Output the (x, y) coordinate of the center of the cell containing the given text.  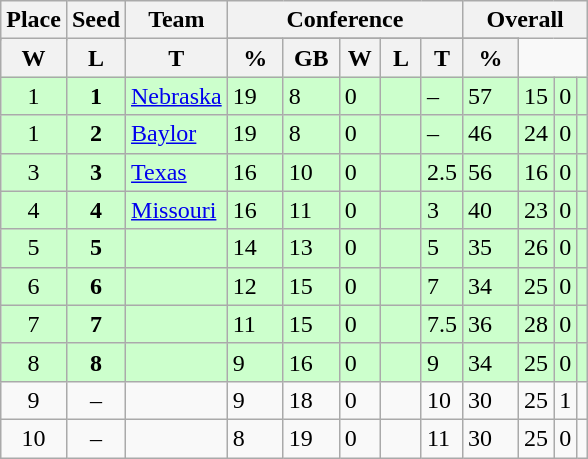
18 (311, 400)
2 (96, 134)
GB (311, 58)
Conference (344, 20)
Baylor (177, 134)
26 (536, 248)
Place (34, 20)
Overall (526, 20)
Missouri (177, 210)
14 (255, 248)
28 (536, 324)
24 (536, 134)
2.5 (442, 172)
13 (311, 248)
56 (491, 172)
Texas (177, 172)
35 (491, 248)
36 (491, 324)
40 (491, 210)
23 (536, 210)
12 (255, 286)
7.5 (442, 324)
Nebraska (177, 96)
Seed (96, 20)
57 (491, 96)
46 (491, 134)
Team (177, 20)
